Pinpoint the cell where the given text exists, returning its [x, y] midpoint coordinate. 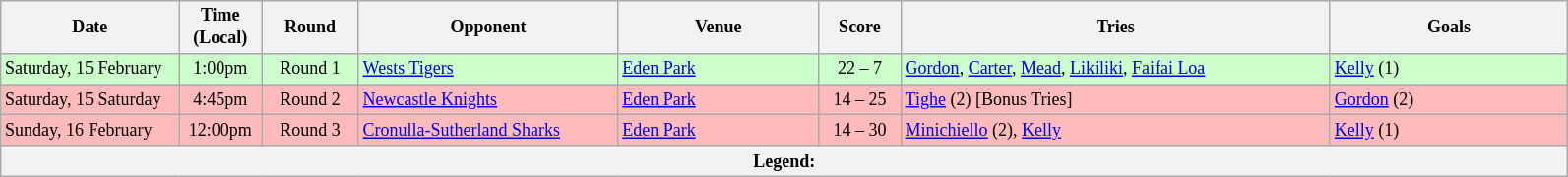
Round 3 [311, 130]
Venue [719, 28]
Tighe (2) [Bonus Tries] [1115, 100]
Opponent [488, 28]
Date [91, 28]
Score [860, 28]
12:00pm [220, 130]
14 – 30 [860, 130]
Round [311, 28]
Gordon, Carter, Mead, Likiliki, Faifai Loa [1115, 69]
Time (Local) [220, 28]
Goals [1449, 28]
Sunday, 16 February [91, 130]
1:00pm [220, 69]
Saturday, 15 Saturday [91, 100]
Tries [1115, 28]
Wests Tigers [488, 69]
Round 2 [311, 100]
Minichiello (2), Kelly [1115, 130]
Newcastle Knights [488, 100]
Cronulla-Sutherland Sharks [488, 130]
4:45pm [220, 100]
Legend: [784, 161]
Saturday, 15 February [91, 69]
Gordon (2) [1449, 100]
14 – 25 [860, 100]
Round 1 [311, 69]
22 – 7 [860, 69]
